Identify which cell holds the provided text, then report its [x, y] central coordinate. 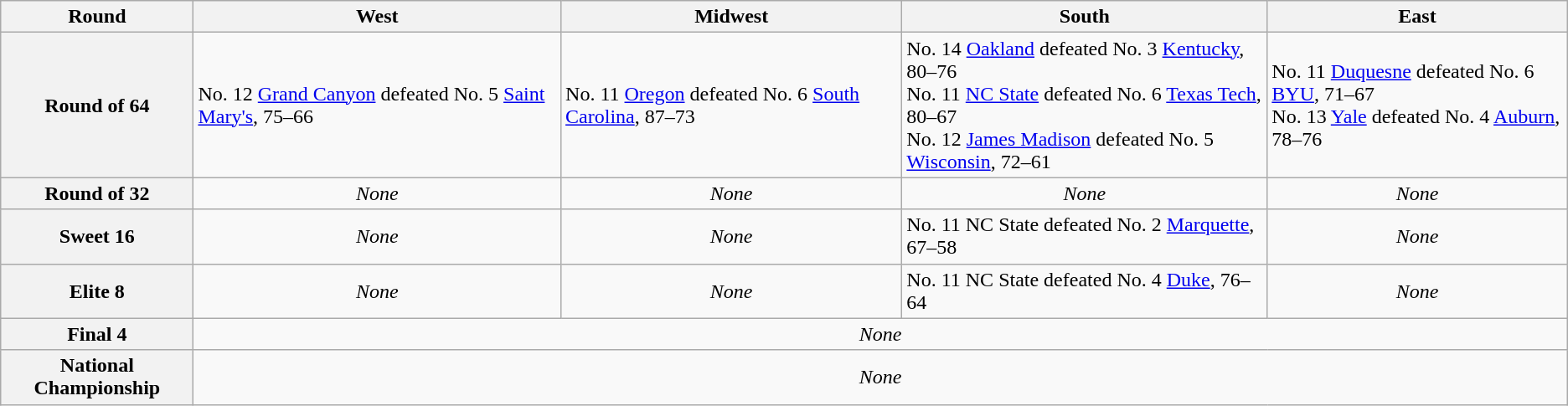
East [1417, 17]
Round of 64 [97, 105]
South [1085, 17]
Round [97, 17]
National Championship [97, 377]
Midwest [732, 17]
Round of 32 [97, 193]
Final 4 [97, 334]
No. 14 Oakland defeated No. 3 Kentucky, 80–76 No. 11 NC State defeated No. 6 Texas Tech, 80–67No. 12 James Madison defeated No. 5 Wisconsin, 72–61 [1085, 105]
Sweet 16 [97, 236]
West [377, 17]
Elite 8 [97, 291]
No. 11 Duquesne defeated No. 6 BYU, 71–67No. 13 Yale defeated No. 4 Auburn, 78–76 [1417, 105]
No. 11 NC State defeated No. 2 Marquette, 67–58 [1085, 236]
No. 12 Grand Canyon defeated No. 5 Saint Mary's, 75–66 [377, 105]
No. 11 Oregon defeated No. 6 South Carolina, 87–73 [732, 105]
No. 11 NC State defeated No. 4 Duke, 76–64 [1085, 291]
